Identify which cell holds the provided text, then report its (x, y) central coordinate. 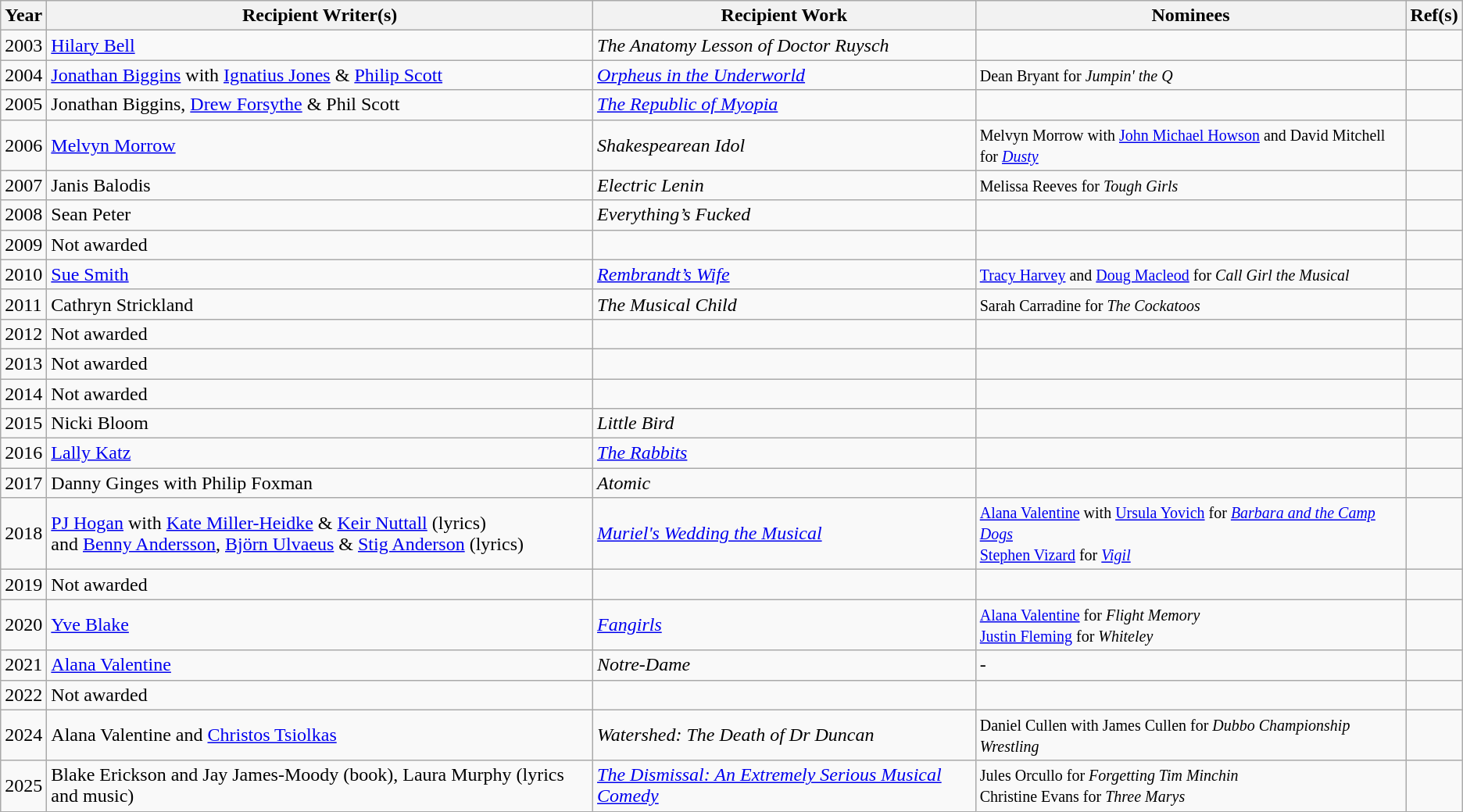
2015 (23, 424)
Muriel's Wedding the Musical (785, 534)
2006 (23, 145)
Sean Peter (320, 215)
Melissa Reeves for Tough Girls (1191, 185)
Melvyn Morrow with John Michael Howson and David Mitchell for Dusty (1191, 145)
Alana Valentine (320, 665)
- (1191, 665)
Alana Valentine for Flight MemoryJustin Fleming for Whiteley (1191, 625)
The Republic of Myopia (785, 105)
2004 (23, 75)
2013 (23, 363)
Janis Balodis (320, 185)
Atomic (785, 483)
2005 (23, 105)
PJ Hogan with Kate Miller-Heidke & Keir Nuttall (lyrics)and Benny Andersson, Björn Ulvaeus & Stig Anderson (lyrics) (320, 534)
Everything’s Fucked (785, 215)
2003 (23, 45)
2017 (23, 483)
Year (23, 16)
Sarah Carradine for The Cockatoos (1191, 304)
Jonathan Biggins, Drew Forsythe & Phil Scott (320, 105)
2022 (23, 695)
Tracy Harvey and Doug Macleod for Call Girl the Musical (1191, 274)
Alana Valentine and Christos Tsiolkas (320, 735)
Hilary Bell (320, 45)
Jonathan Biggins with Ignatius Jones & Philip Scott (320, 75)
2018 (23, 534)
Yve Blake (320, 625)
Watershed: The Death of Dr Duncan (785, 735)
2025 (23, 786)
The Anatomy Lesson of Doctor Ruysch (785, 45)
Fangirls (785, 625)
2019 (23, 585)
The Dismissal: An Extremely Serious Musical Comedy (785, 786)
2020 (23, 625)
2010 (23, 274)
2016 (23, 453)
Lally Katz (320, 453)
Ref(s) (1434, 16)
The Musical Child (785, 304)
Sue Smith (320, 274)
Orpheus in the Underworld (785, 75)
Cathryn Strickland (320, 304)
2011 (23, 304)
Recipient Work (785, 16)
2008 (23, 215)
Alana Valentine with Ursula Yovich for Barbara and the Camp DogsStephen Vizard for Vigil (1191, 534)
Daniel Cullen with James Cullen for Dubbo Championship Wrestling (1191, 735)
Danny Ginges with Philip Foxman (320, 483)
2024 (23, 735)
2007 (23, 185)
Electric Lenin (785, 185)
Little Bird (785, 424)
Shakespearean Idol (785, 145)
Recipient Writer(s) (320, 16)
2009 (23, 245)
2014 (23, 393)
Melvyn Morrow (320, 145)
The Rabbits (785, 453)
Notre-Dame (785, 665)
Nicki Bloom (320, 424)
Rembrandt’s Wife (785, 274)
Dean Bryant for Jumpin' the Q (1191, 75)
Nominees (1191, 16)
Blake Erickson and Jay James-Moody (book), Laura Murphy (lyrics and music) (320, 786)
2021 (23, 665)
Jules Orcullo for Forgetting Tim MinchinChristine Evans for Three Marys (1191, 786)
2012 (23, 334)
